Pinpoint the cell where the given text exists, returning its (x, y) midpoint coordinate. 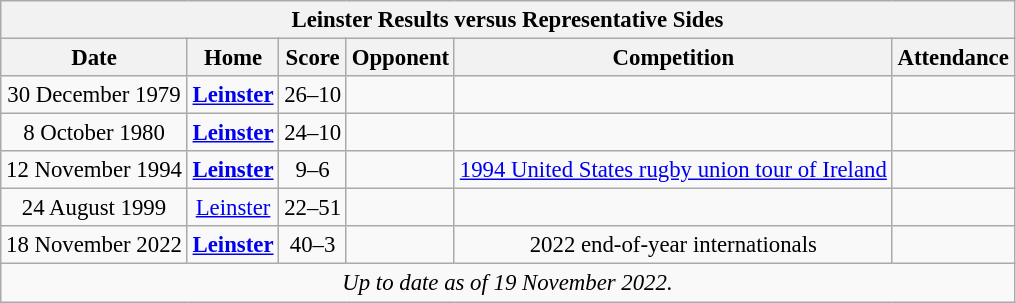
Date (94, 58)
18 November 2022 (94, 245)
Opponent (400, 58)
Competition (673, 58)
1994 United States rugby union tour of Ireland (673, 170)
22–51 (313, 208)
Home (233, 58)
30 December 1979 (94, 95)
Attendance (953, 58)
8 October 1980 (94, 133)
26–10 (313, 95)
40–3 (313, 245)
Leinster Results versus Representative Sides (508, 20)
Up to date as of 19 November 2022. (508, 283)
9–6 (313, 170)
Score (313, 58)
12 November 1994 (94, 170)
24 August 1999 (94, 208)
24–10 (313, 133)
2022 end-of-year internationals (673, 245)
